Determine the [x, y] coordinate at the center of the cell enclosing the given text.  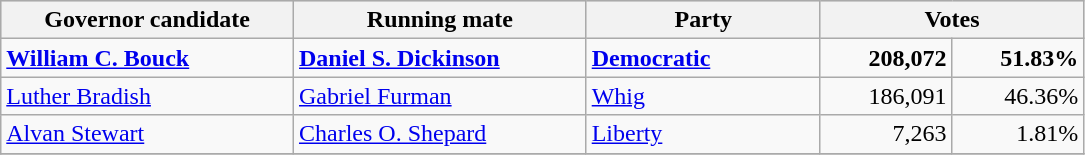
Party [703, 20]
Whig [703, 96]
208,072 [886, 58]
Liberty [703, 134]
7,263 [886, 134]
Votes [952, 20]
51.83% [1018, 58]
Luther Bradish [148, 96]
Governor candidate [148, 20]
Charles O. Shepard [440, 134]
Running mate [440, 20]
186,091 [886, 96]
Alvan Stewart [148, 134]
1.81% [1018, 134]
Daniel S. Dickinson [440, 58]
William C. Bouck [148, 58]
Gabriel Furman [440, 96]
46.36% [1018, 96]
Democratic [703, 58]
